From the cell containing the given text, extract its center point as [X, Y] coordinate. 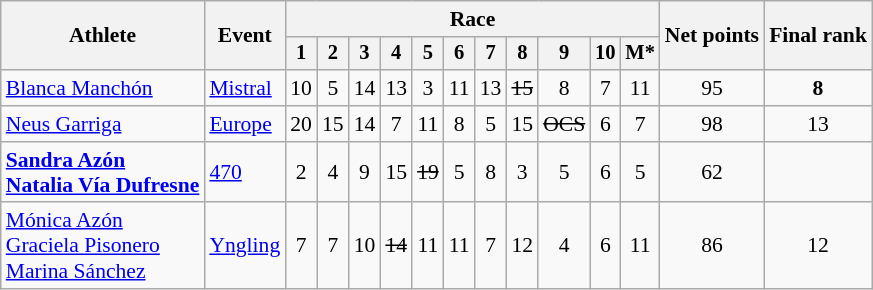
95 [712, 88]
Final rank [818, 36]
Sandra AzónNatalia Vía Dufresne [103, 172]
M* [640, 54]
86 [712, 246]
Neus Garriga [103, 124]
Event [244, 36]
Mónica AzónGraciela PisoneroMarina Sánchez [103, 246]
470 [244, 172]
1 [301, 54]
Europe [244, 124]
OCS [564, 124]
Blanca Manchón [103, 88]
62 [712, 172]
98 [712, 124]
Mistral [244, 88]
Net points [712, 36]
19 [428, 172]
Athlete [103, 36]
20 [301, 124]
Yngling [244, 246]
Race [472, 19]
